Extract the [x, y] coordinate from the center of the cell holding the provided text.  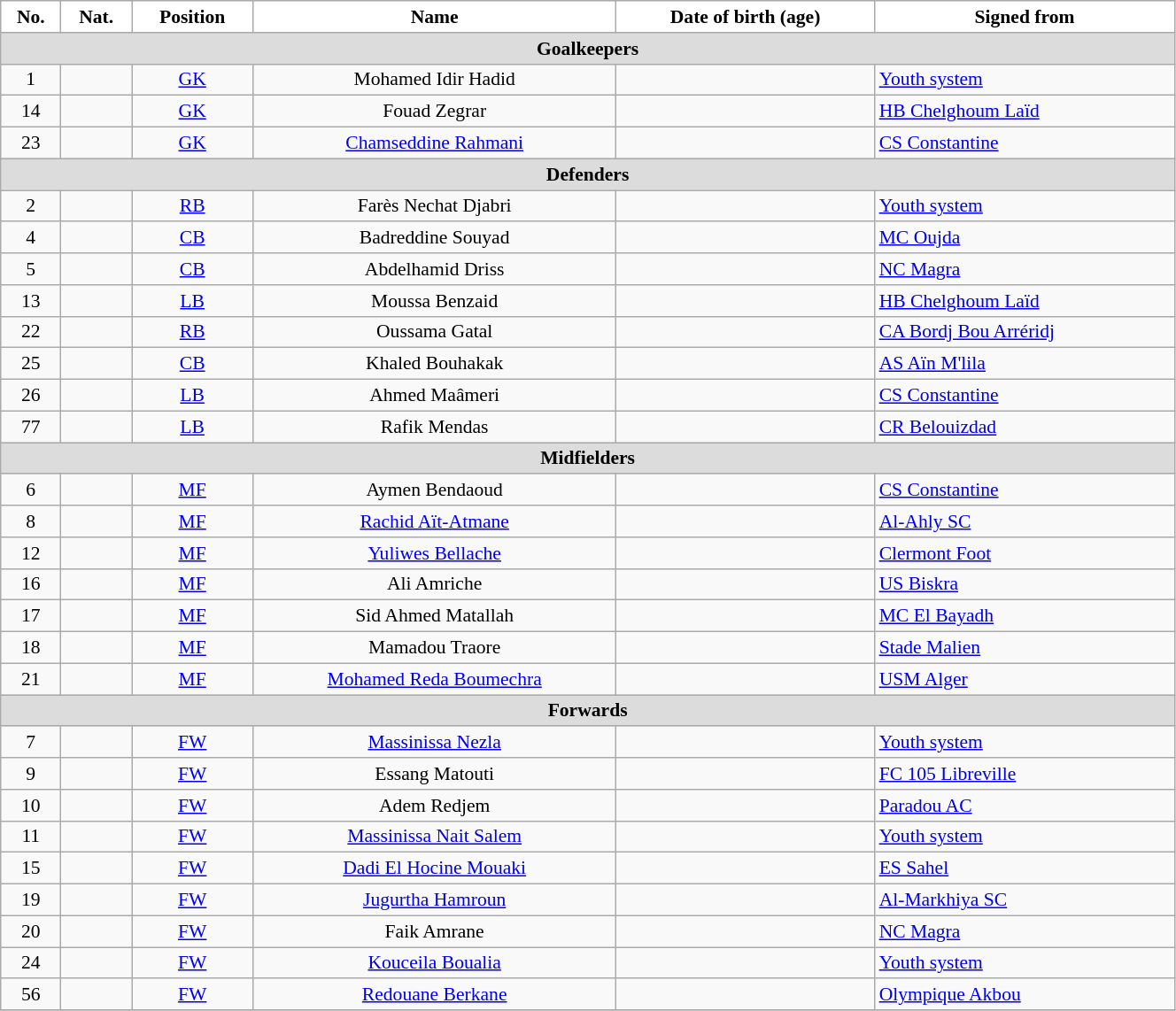
16 [31, 584]
Sid Ahmed Matallah [435, 616]
1 [31, 80]
Massinissa Nait Salem [435, 837]
17 [31, 616]
14 [31, 112]
Massinissa Nezla [435, 743]
19 [31, 900]
Name [435, 17]
Kouceila Boualia [435, 963]
24 [31, 963]
Signed from [1025, 17]
MC El Bayadh [1025, 616]
Rafik Mendas [435, 427]
Khaled Bouhakak [435, 364]
ES Sahel [1025, 868]
2 [31, 206]
23 [31, 143]
25 [31, 364]
Nat. [97, 17]
15 [31, 868]
Al-Ahly SC [1025, 521]
Date of birth (age) [746, 17]
Ali Amriche [435, 584]
Mohamed Reda Boumechra [435, 679]
Defenders [588, 174]
Olympique Akbou [1025, 995]
77 [31, 427]
FC 105 Libreville [1025, 774]
USM Alger [1025, 679]
13 [31, 301]
Oussama Gatal [435, 332]
Farès Nechat Djabri [435, 206]
Stade Malien [1025, 648]
12 [31, 553]
No. [31, 17]
Yuliwes Bellache [435, 553]
Dadi El Hocine Mouaki [435, 868]
CA Bordj Bou Arréridj [1025, 332]
26 [31, 396]
Midfielders [588, 459]
Fouad Zegrar [435, 112]
Jugurtha Hamroun [435, 900]
Position [193, 17]
Redouane Berkane [435, 995]
7 [31, 743]
Faik Amrane [435, 931]
20 [31, 931]
Abdelhamid Driss [435, 269]
Moussa Benzaid [435, 301]
22 [31, 332]
10 [31, 806]
MC Oujda [1025, 238]
11 [31, 837]
Ahmed Maâmeri [435, 396]
Clermont Foot [1025, 553]
18 [31, 648]
Paradou AC [1025, 806]
CR Belouizdad [1025, 427]
Rachid Aït-Atmane [435, 521]
6 [31, 490]
US Biskra [1025, 584]
8 [31, 521]
5 [31, 269]
Chamseddine Rahmani [435, 143]
56 [31, 995]
Aymen Bendaoud [435, 490]
Mohamed Idir Hadid [435, 80]
Goalkeepers [588, 49]
Adem Redjem [435, 806]
Forwards [588, 711]
AS Aïn M'lila [1025, 364]
Essang Matouti [435, 774]
Mamadou Traore [435, 648]
4 [31, 238]
Al-Markhiya SC [1025, 900]
Badreddine Souyad [435, 238]
9 [31, 774]
21 [31, 679]
